Return (x, y) of the center of cell containing provided text 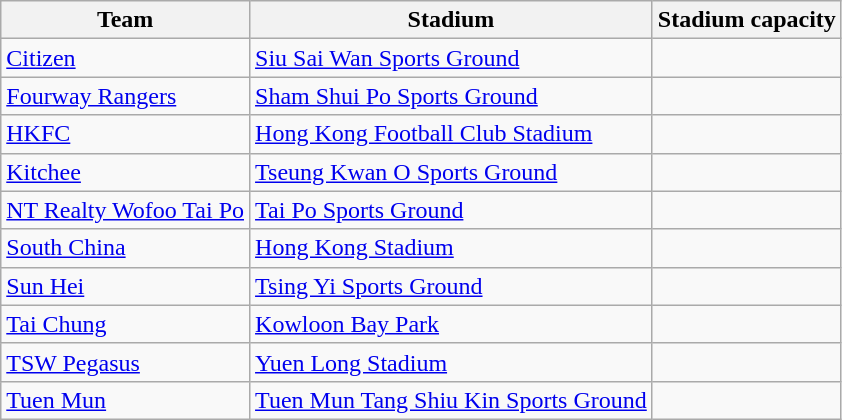
Stadium capacity (746, 20)
South China (126, 248)
Team (126, 20)
Tai Po Sports Ground (452, 210)
Stadium (452, 20)
Tsing Yi Sports Ground (452, 286)
Fourway Rangers (126, 96)
Citizen (126, 58)
Sun Hei (126, 286)
Tai Chung (126, 324)
NT Realty Wofoo Tai Po (126, 210)
Hong Kong Stadium (452, 248)
Tuen Mun (126, 400)
Tuen Mun Tang Shiu Kin Sports Ground (452, 400)
Hong Kong Football Club Stadium (452, 134)
Kowloon Bay Park (452, 324)
HKFC (126, 134)
Siu Sai Wan Sports Ground (452, 58)
Tseung Kwan O Sports Ground (452, 172)
TSW Pegasus (126, 362)
Kitchee (126, 172)
Yuen Long Stadium (452, 362)
Sham Shui Po Sports Ground (452, 96)
